Determine the (X, Y) coordinate at the center of the cell enclosing the given text.  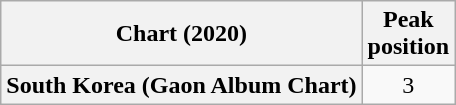
Chart (2020) (182, 34)
3 (408, 85)
Peakposition (408, 34)
South Korea (Gaon Album Chart) (182, 85)
